Locate the cell with the specified text and output its (x, y) center coordinate. 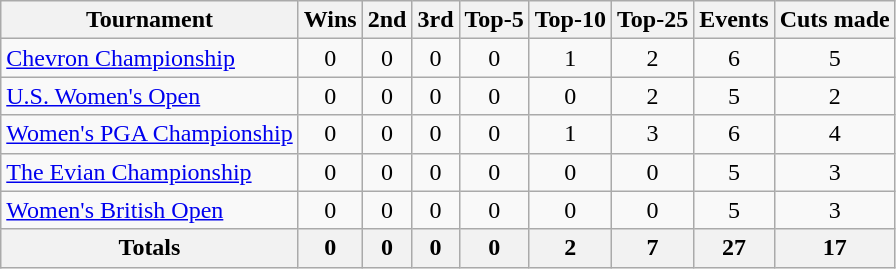
Top-25 (652, 20)
2nd (387, 20)
Women's British Open (150, 210)
Totals (150, 248)
7 (652, 248)
Women's PGA Championship (150, 134)
The Evian Championship (150, 172)
4 (834, 134)
17 (834, 248)
Chevron Championship (150, 58)
U.S. Women's Open (150, 96)
Events (734, 20)
3rd (436, 20)
Wins (330, 20)
Top-5 (494, 20)
Tournament (150, 20)
Cuts made (834, 20)
Top-10 (570, 20)
27 (734, 248)
